Capture the cell that displays the provided text and extract its (X, Y) central coordinate. 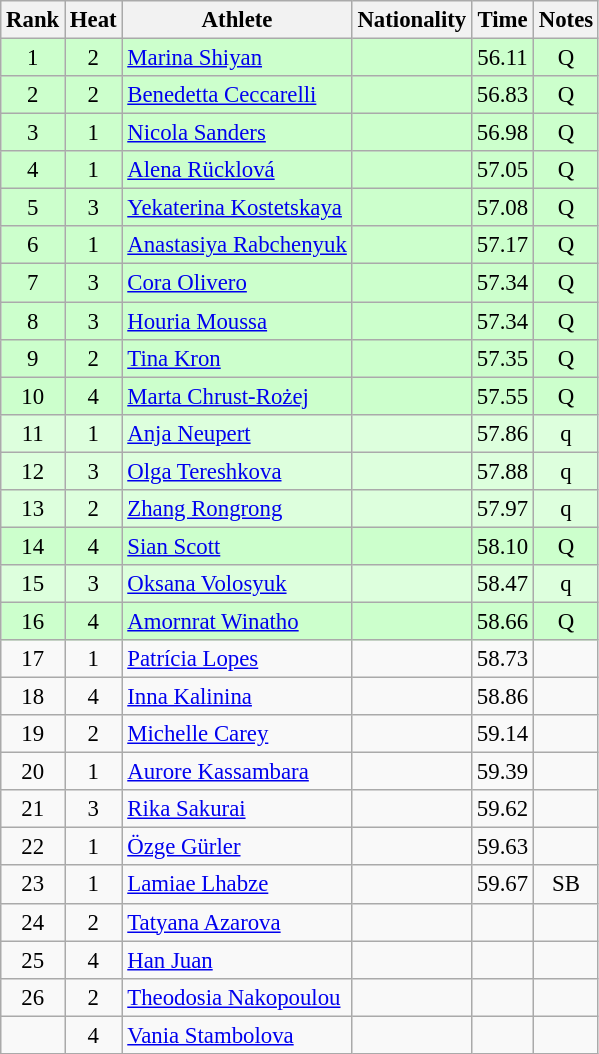
57.86 (503, 433)
59.63 (503, 847)
57.35 (503, 358)
5 (33, 208)
Marta Chrust-Rożej (237, 396)
Inna Kalinina (237, 697)
16 (33, 621)
18 (33, 697)
Patrícia Lopes (237, 659)
Theodosia Nakopoulou (237, 997)
Heat (94, 20)
22 (33, 847)
25 (33, 960)
Time (503, 20)
8 (33, 321)
57.05 (503, 170)
Marina Shiyan (237, 58)
58.47 (503, 584)
12 (33, 471)
Olga Tereshkova (237, 471)
59.62 (503, 809)
Özge Gürler (237, 847)
57.55 (503, 396)
Rank (33, 20)
Houria Moussa (237, 321)
Rika Sakurai (237, 809)
Anastasiya Rabchenyuk (237, 245)
57.88 (503, 471)
Tatyana Azarova (237, 922)
59.14 (503, 734)
Amornrat Winatho (237, 621)
Lamiae Lhabze (237, 885)
58.73 (503, 659)
57.17 (503, 245)
56.83 (503, 95)
26 (33, 997)
19 (33, 734)
58.10 (503, 546)
15 (33, 584)
Tina Kron (237, 358)
59.39 (503, 772)
Han Juan (237, 960)
23 (33, 885)
Alena Rücklová (237, 170)
24 (33, 922)
Vania Stambolova (237, 1035)
58.66 (503, 621)
10 (33, 396)
Aurore Kassambara (237, 772)
9 (33, 358)
7 (33, 283)
Cora Olivero (237, 283)
17 (33, 659)
Anja Neupert (237, 433)
59.67 (503, 885)
Notes (566, 20)
14 (33, 546)
SB (566, 885)
21 (33, 809)
57.97 (503, 509)
20 (33, 772)
13 (33, 509)
57.08 (503, 208)
Benedetta Ceccarelli (237, 95)
11 (33, 433)
6 (33, 245)
Sian Scott (237, 546)
Michelle Carey (237, 734)
Nicola Sanders (237, 133)
56.98 (503, 133)
56.11 (503, 58)
58.86 (503, 697)
Zhang Rongrong (237, 509)
Nationality (412, 20)
Oksana Volosyuk (237, 584)
Yekaterina Kostetskaya (237, 208)
Athlete (237, 20)
